Output the [x, y] coordinate of the center of the cell containing the given text.  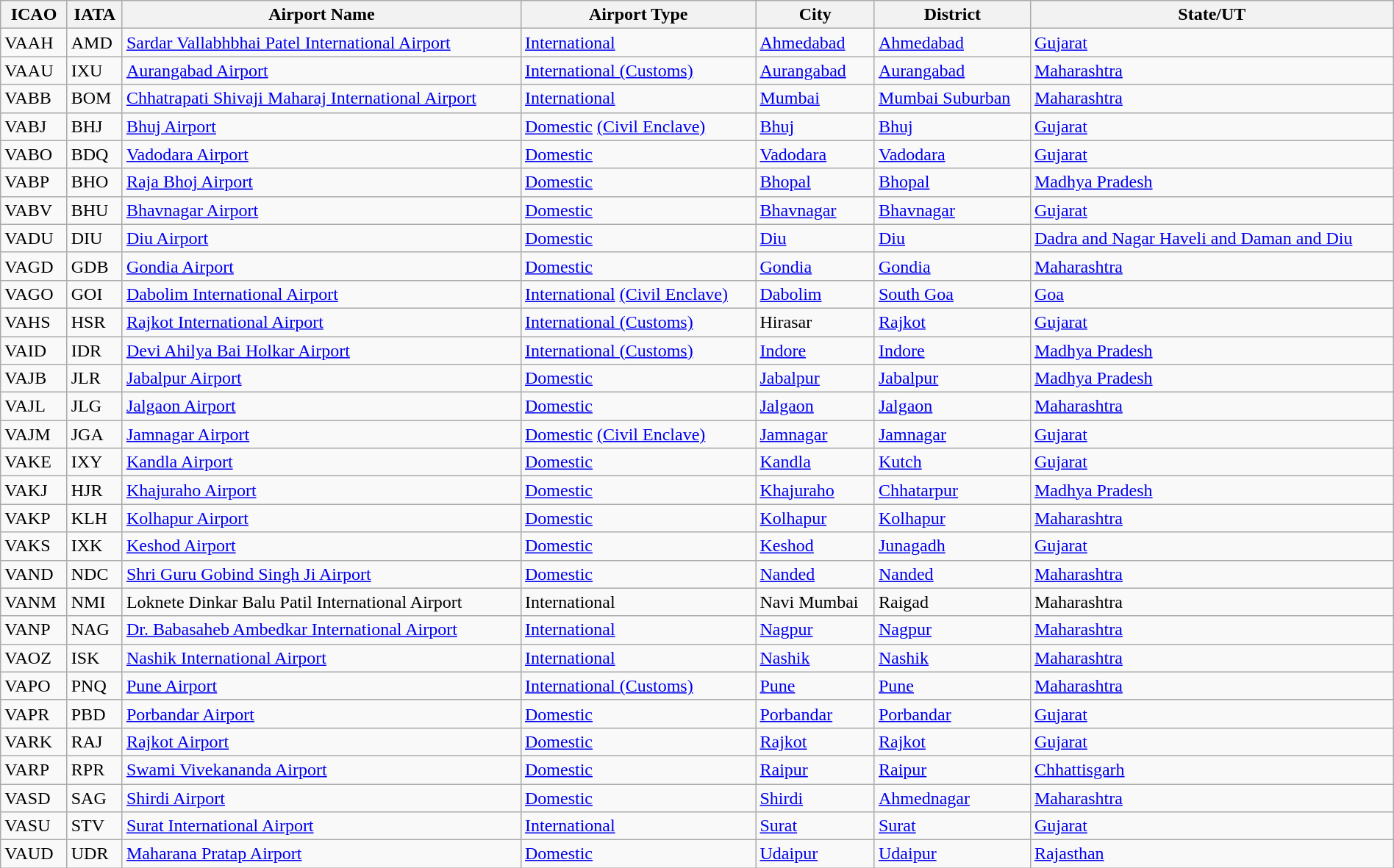
VAOZ [34, 658]
RAJ [94, 742]
Kandla Airport [321, 462]
Mumbai [815, 98]
HSR [94, 322]
VAPR [34, 714]
Dabolim [815, 294]
IXK [94, 546]
Jabalpur Airport [321, 379]
VASD [34, 797]
International (Civil Enclave) [638, 294]
VABJ [34, 126]
Shirdi [815, 797]
VAUD [34, 854]
Surat International Airport [321, 826]
DIU [94, 238]
KLH [94, 518]
Rajasthan [1212, 854]
VAKP [34, 518]
City [815, 15]
Airport Name [321, 15]
VAJL [34, 406]
Bhavnagar Airport [321, 210]
Maharana Pratap Airport [321, 854]
Loknete Dinkar Balu Patil International Airport [321, 602]
Jamnagar Airport [321, 434]
Chhatrapati Shivaji Maharaj International Airport [321, 98]
Ahmednagar [952, 797]
VANM [34, 602]
Hirasar [815, 322]
Junagadh [952, 546]
VAKJ [34, 490]
STV [94, 826]
BHJ [94, 126]
South Goa [952, 294]
Khajuraho Airport [321, 490]
Raigad [952, 602]
Nashik International Airport [321, 658]
IXU [94, 71]
Chhattisgarh [1212, 770]
VAAU [34, 71]
Porbandar Airport [321, 714]
VAJB [34, 379]
SAG [94, 797]
BDQ [94, 154]
Raja Bhoj Airport [321, 182]
VAAH [34, 43]
Khajuraho [815, 490]
Keshod [815, 546]
Shri Guru Gobind Singh Ji Airport [321, 574]
VAKS [34, 546]
VAGD [34, 266]
VAJM [34, 434]
Aurangabad Airport [321, 71]
AMD [94, 43]
Bhuj Airport [321, 126]
IATA [94, 15]
JLG [94, 406]
VABO [34, 154]
VAND [34, 574]
UDR [94, 854]
VABP [34, 182]
Vadodara Airport [321, 154]
State/UT [1212, 15]
VABV [34, 210]
Navi Mumbai [815, 602]
VAGO [34, 294]
GDB [94, 266]
IDR [94, 351]
Pune Airport [321, 686]
VADU [34, 238]
JGA [94, 434]
VANP [34, 630]
BHU [94, 210]
Dr. Babasaheb Ambedkar International Airport [321, 630]
Mumbai Suburban [952, 98]
ISK [94, 658]
Swami Vivekananda Airport [321, 770]
VARP [34, 770]
Shirdi Airport [321, 797]
JLR [94, 379]
Jalgaon Airport [321, 406]
VASU [34, 826]
NAG [94, 630]
Rajkot Airport [321, 742]
VAID [34, 351]
IXY [94, 462]
Airport Type [638, 15]
Rajkot International Airport [321, 322]
Devi Ahilya Bai Holkar Airport [321, 351]
PBD [94, 714]
Dadra and Nagar Haveli and Daman and Diu [1212, 238]
Kolhapur Airport [321, 518]
VARK [34, 742]
Kandla [815, 462]
HJR [94, 490]
VAKE [34, 462]
BOM [94, 98]
VAHS [34, 322]
Keshod Airport [321, 546]
VABB [34, 98]
GOI [94, 294]
Dabolim International Airport [321, 294]
District [952, 15]
RPR [94, 770]
NMI [94, 602]
PNQ [94, 686]
Gondia Airport [321, 266]
NDC [94, 574]
VAPO [34, 686]
Goa [1212, 294]
Kutch [952, 462]
Sardar Vallabhbhai Patel International Airport [321, 43]
BHO [94, 182]
ICAO [34, 15]
Diu Airport [321, 238]
Chhatarpur [952, 490]
